Return the [x, y] coordinate for the center point of the cell that contains the specified text.  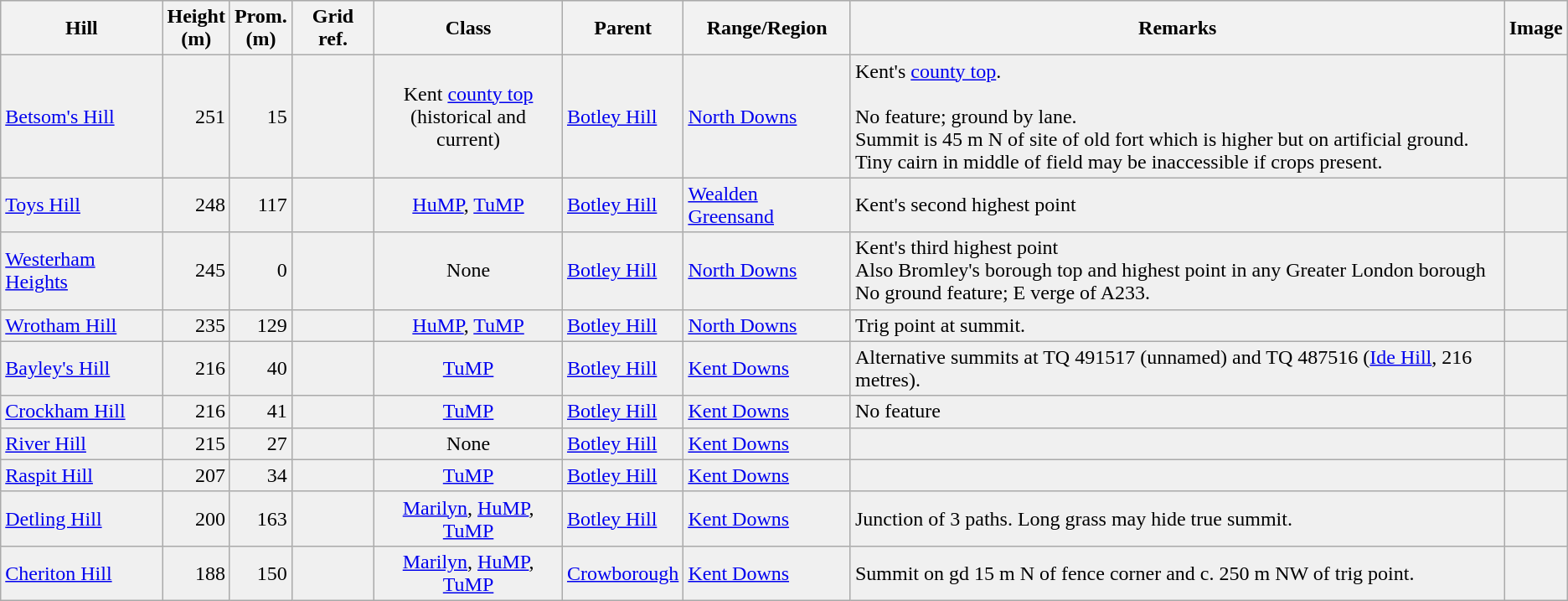
Summit on gd 15 m N of fence corner and c. 250 m NW of trig point. [1178, 573]
Class [469, 28]
Cheriton Hill [82, 573]
Bayley's Hill [82, 369]
207 [196, 475]
Westerham Heights [82, 271]
Wealden Greensand [767, 205]
215 [196, 443]
163 [260, 518]
Kent county top(historical and current) [469, 117]
No feature [1178, 412]
40 [260, 369]
251 [196, 117]
Trig point at summit. [1178, 325]
Alternative summits at TQ 491517 (unnamed) and TQ 487516 (Ide Hill, 216 metres). [1178, 369]
Wrotham Hill [82, 325]
34 [260, 475]
235 [196, 325]
Prom.(m) [260, 28]
Detling Hill [82, 518]
Toys Hill [82, 205]
Junction of 3 paths. Long grass may hide true summit. [1178, 518]
Parent [622, 28]
Range/Region [767, 28]
117 [260, 205]
Kent's third highest pointAlso Bromley's borough top and highest point in any Greater London boroughNo ground feature; E verge of A233. [1178, 271]
200 [196, 518]
245 [196, 271]
Hill [82, 28]
Grid ref. [333, 28]
Kent's second highest point [1178, 205]
Crowborough [622, 573]
248 [196, 205]
27 [260, 443]
Remarks [1178, 28]
River Hill [82, 443]
Crockham Hill [82, 412]
Height(m) [196, 28]
150 [260, 573]
15 [260, 117]
129 [260, 325]
0 [260, 271]
Image [1536, 28]
Betsom's Hill [82, 117]
41 [260, 412]
Raspit Hill [82, 475]
188 [196, 573]
